Output the [x, y] coordinate of the center of the cell containing the given text.  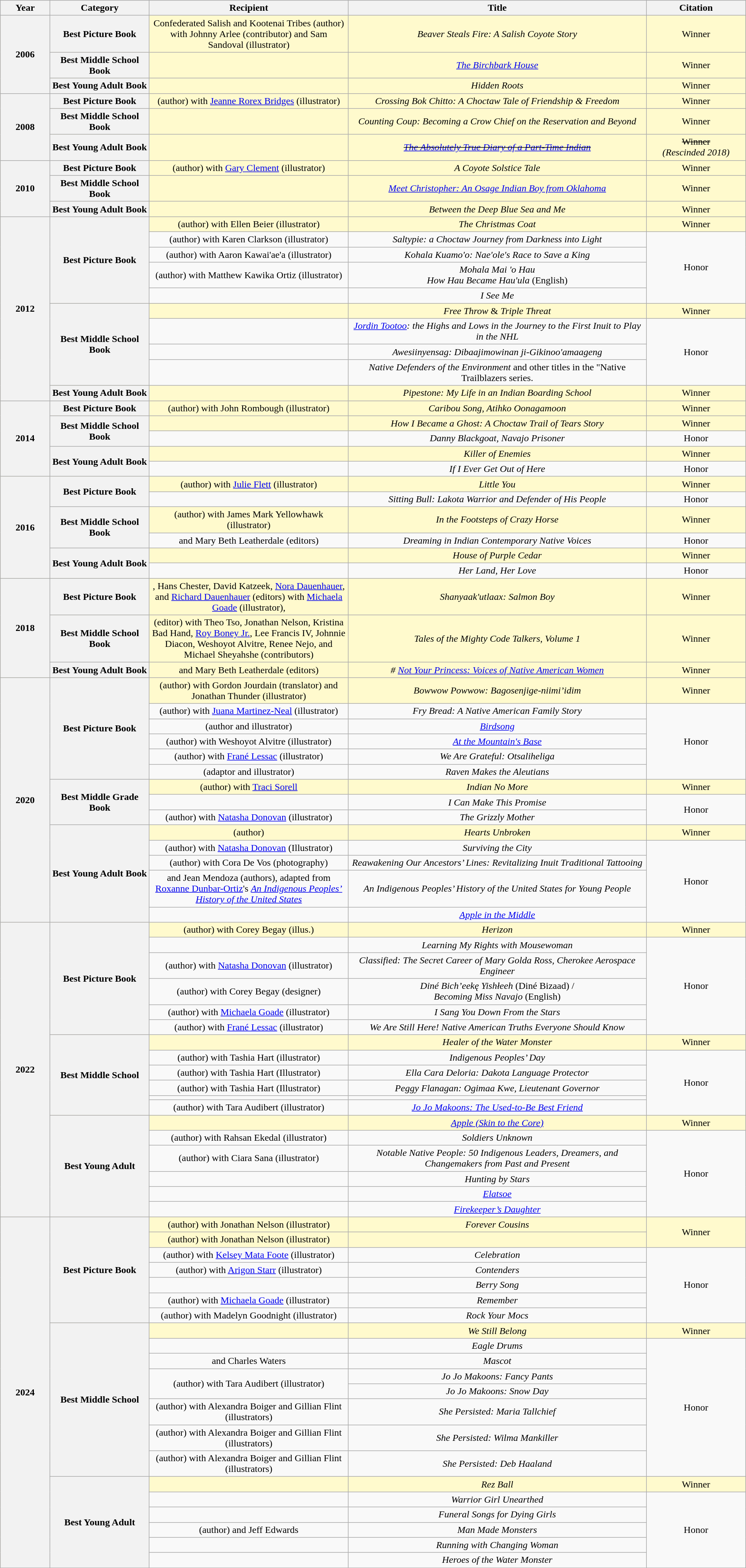
Raven Makes the Aleutians [497, 772]
Hunting by Stars [497, 1179]
Ella Cara Deloria: Dakota Language Protector [497, 1073]
Citation [696, 8]
Indian No More [497, 787]
(author) with Matthew Kawika Ortiz (illustrator) [249, 275]
Soldiers Unknown [497, 1138]
Firekeeper’s Daughter [497, 1209]
Running with Changing Woman [497, 1545]
2024 [26, 1392]
(adaptor and illustrator) [249, 772]
Kohala Kuamo'o: Nae'ole's Race to Save a King [497, 255]
Recipient [249, 8]
Caribou Song, Atihko Oonagamoon [497, 408]
2020 [26, 800]
I Can Make This Promise [497, 802]
I Sang You Down From the Stars [497, 1012]
(author) with John Rombough (illustrator) [249, 408]
2010 [26, 188]
She Persisted: Maria Tallchief [497, 1412]
(author) with Jeanne Rorex Bridges (illustrator) [249, 101]
At the Mountain's Base [497, 741]
Fry Bread: A Native American Family Story [497, 711]
The Grizzly Mother [497, 817]
Birdsong [497, 726]
(author and illustrator) [249, 726]
The Absolutely True Diary of a Part-Time Indian [497, 147]
How I Became a Ghost: A Choctaw Trail of Tears Story [497, 423]
Crossing Bok Chitto: A Choctaw Tale of Friendship & Freedom [497, 101]
Jordin Tootoo: the Highs and Lows in the Journey to the First Inuit to Play in the NHL [497, 332]
(author) [249, 832]
(author) with Arigon Starr (illustrator) [249, 1270]
2016 [26, 527]
Man Made Monsters [497, 1530]
(author) with Tashia Hart (illustrator) [249, 1057]
Surviving the City [497, 848]
Confederated Salish and Kootenai Tribes (author) with Johnny Arlee (contributor) and Sam Sandoval (illustrator) [249, 34]
2018 [26, 628]
I See Me [497, 296]
If I Ever Get Out of Here [497, 469]
(author) with Madelyn Goodnight (illustrator) [249, 1315]
Title [497, 8]
(author) with Ellen Beier (illustrator) [249, 224]
(author) with Gary Clement (illustrator) [249, 168]
Berry Song [497, 1285]
, Hans Chester, David Katzeek, Nora Dauenhauer, and Richard Dauenhauer (editors) with Michaela Goade (illustrator), [249, 597]
Indigenous Peoples’ Day [497, 1057]
Dreaming in Indian Contemporary Native Voices [497, 540]
An Indigenous Peoples’ History of the United States for Young People [497, 889]
We Still Belong [497, 1330]
Saltypie: a Choctaw Journey from Darkness into Light [497, 239]
Between the Deep Blue Sea and Me [497, 209]
Apple in the Middle [497, 915]
and Charles Waters [249, 1361]
Heroes of the Water Monster [497, 1560]
A Coyote Solstice Tale [497, 168]
Apple (Skin to the Core) [497, 1123]
(author) with Corey Begay (illus.) [249, 930]
(author) with James Mark Yellowhawk (illustrator) [249, 520]
2022 [26, 1070]
Sitting Bull: Lakota Warrior and Defender of His People [497, 499]
Peggy Flanagan: Ogimaa Kwe, Lieutenant Governor [497, 1088]
(author) with Julie Flett (illustrator) [249, 484]
(author) with Ciara Sana (illustrator) [249, 1158]
Celebration [497, 1255]
(author) with Weshoyot Alvitre (illustrator) [249, 741]
Hidden Roots [497, 86]
Healer of the Water Monster [497, 1042]
and Jean Mendoza (authors), adapted from Roxanne Dunbar-Ortiz's An Indigenous Peoples’ History of the United States [249, 889]
Hearts Unbroken [497, 832]
Elatsoe [497, 1194]
Little You [497, 484]
2006 [26, 54]
2014 [26, 438]
Jo Jo Makoons: Snow Day [497, 1391]
We Are Still Here! Native American Truths Everyone Should Know [497, 1027]
(author) with Karen Clarkson (illustrator) [249, 239]
Bowwow Powwow: Bagosenjige-niimi’idim [497, 690]
Diné Bich’eekę Yishłeeh (Diné Bizaad) /Becoming Miss Navajo (English) [497, 992]
(author) with Juana Martinez-Neal (illustrator) [249, 711]
Counting Coup: Becoming a Crow Chief on the Reservation and Beyond [497, 121]
(author) with Rahsan Ekedal (illustrator) [249, 1138]
Jo Jo Makoons: The Used-to-Be Best Friend [497, 1107]
2008 [26, 127]
(author) with Natasha Donovan (Illustrator) [249, 848]
Rock Your Mocs [497, 1315]
Eagle Drums [497, 1346]
Forever Cousins [497, 1224]
Remember [497, 1300]
Awesiinyensag: Dibaajimowinan ji-Gikinoo'amaageng [497, 352]
Winner (Rescinded 2018) [696, 147]
(author) and Jeff Edwards [249, 1530]
Danny Blackgoat, Navajo Prisoner [497, 438]
Learning My Rights with Mousewoman [497, 945]
House of Purple Cedar [497, 556]
Rez Ball [497, 1484]
Warrior Girl Unearthed [497, 1499]
Funeral Songs for Dying Girls [497, 1515]
# Not Your Princess: Voices of Native American Women [497, 670]
Contenders [497, 1270]
She Persisted: Deb Haaland [497, 1464]
Native Defenders of the Environment and other titles in the "Native Trailblazers series. [497, 372]
Free Throw & Triple Threat [497, 311]
Killer of Enemies [497, 454]
Best Middle Grade Book [100, 802]
Mohala Mai 'o HauHow Hau Became Hau'ula (English) [497, 275]
Tales of the Mighty Code Talkers, Volume 1 [497, 639]
The Birchbark House [497, 65]
(author) with Traci Sorell [249, 787]
Pipestone: My Life in an Indian Boarding School [497, 393]
Reawakening Our Ancestors’ Lines: Revitalizing Inuit Traditional Tattooing [497, 863]
Notable Native People: 50 Indigenous Leaders, Dreamers, and Changemakers from Past and Present [497, 1158]
Meet Christopher: An Osage Indian Boy from Oklahoma [497, 188]
Category [100, 8]
(author) with Kelsey Mata Foote (illustrator) [249, 1255]
We Are Grateful: Otsaliheliga [497, 756]
2012 [26, 308]
(author) with Corey Begay (designer) [249, 992]
(author) with Gordon Jourdain (translator) and Jonathan Thunder (illustrator) [249, 690]
(author) with Cora De Vos (photography) [249, 863]
Beaver Steals Fire: A Salish Coyote Story [497, 34]
(author) with Aaron Kawai'ae'a (illustrator) [249, 255]
Shanyaak'utlaax: Salmon Boy [497, 597]
Herizon [497, 930]
Her Land, Her Love [497, 571]
She Persisted: Wilma Mankiller [497, 1438]
In the Footsteps of Crazy Horse [497, 520]
Jo Jo Makoons: Fancy Pants [497, 1376]
Classified: The Secret Career of Mary Golda Ross, Cherokee Aerospace Engineer [497, 965]
Mascot [497, 1361]
The Christmas Coat [497, 224]
Year [26, 8]
